Return [x, y] of the center of cell containing provided text 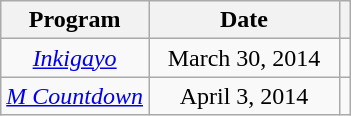
Inkigayo [75, 58]
April 3, 2014 [244, 96]
Date [244, 20]
March 30, 2014 [244, 58]
M Countdown [75, 96]
Program [75, 20]
